Determine the (x, y) coordinate at the center of the cell enclosing the given text.  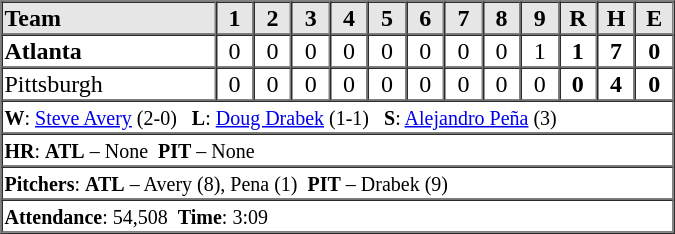
3 (311, 18)
6 (425, 18)
Pitchers: ATL – Avery (8), Pena (1) PIT – Drabek (9) (338, 182)
5 (387, 18)
9 (540, 18)
8 (501, 18)
HR: ATL – None PIT – None (338, 150)
H (616, 18)
E (654, 18)
2 (273, 18)
R (578, 18)
Pittsburgh (109, 84)
W: Steve Avery (2-0) L: Doug Drabek (1-1) S: Alejandro Peña (3) (338, 116)
Atlanta (109, 50)
Team (109, 18)
Attendance: 54,508 Time: 3:09 (338, 216)
